Determine the (x, y) coordinate at the center of the cell enclosing the given text.  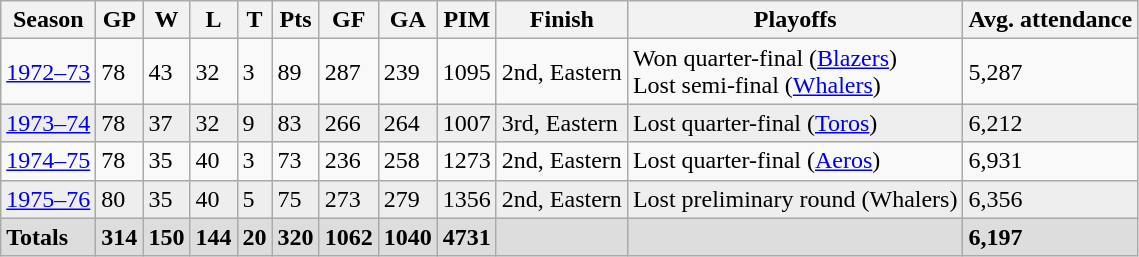
236 (348, 161)
Pts (296, 20)
6,197 (1050, 237)
Won quarter-final (Blazers) Lost semi-final (Whalers) (795, 72)
83 (296, 123)
GF (348, 20)
6,931 (1050, 161)
144 (214, 237)
239 (408, 72)
1356 (466, 199)
GP (120, 20)
264 (408, 123)
Avg. attendance (1050, 20)
9 (254, 123)
W (166, 20)
1972–73 (48, 72)
266 (348, 123)
37 (166, 123)
75 (296, 199)
43 (166, 72)
Totals (48, 237)
Lost quarter-final (Toros) (795, 123)
Lost preliminary round (Whalers) (795, 199)
73 (296, 161)
80 (120, 199)
150 (166, 237)
PIM (466, 20)
Season (48, 20)
6,356 (1050, 199)
273 (348, 199)
GA (408, 20)
1973–74 (48, 123)
1007 (466, 123)
6,212 (1050, 123)
279 (408, 199)
314 (120, 237)
Lost quarter-final (Aeros) (795, 161)
4731 (466, 237)
Playoffs (795, 20)
1095 (466, 72)
L (214, 20)
287 (348, 72)
Finish (562, 20)
320 (296, 237)
3rd, Eastern (562, 123)
1975–76 (48, 199)
258 (408, 161)
1040 (408, 237)
1974–75 (48, 161)
1273 (466, 161)
1062 (348, 237)
T (254, 20)
5 (254, 199)
20 (254, 237)
89 (296, 72)
5,287 (1050, 72)
